Find where the given text appears and provide that cell's center as [X, Y] coordinate. 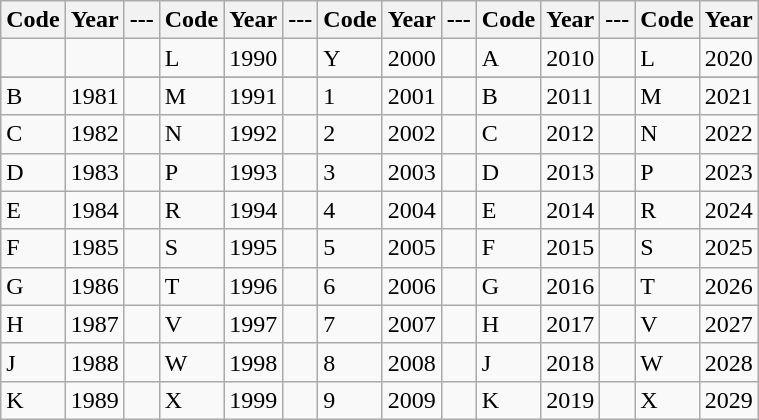
2009 [412, 400]
1990 [254, 58]
1998 [254, 362]
2 [350, 134]
5 [350, 248]
1987 [94, 324]
2016 [570, 286]
2019 [570, 400]
1 [350, 96]
6 [350, 286]
1986 [94, 286]
1997 [254, 324]
1988 [94, 362]
2008 [412, 362]
2000 [412, 58]
2020 [728, 58]
3 [350, 172]
A [508, 58]
2006 [412, 286]
1994 [254, 210]
1992 [254, 134]
1985 [94, 248]
2017 [570, 324]
2001 [412, 96]
9 [350, 400]
1999 [254, 400]
2027 [728, 324]
2022 [728, 134]
2012 [570, 134]
1982 [94, 134]
2010 [570, 58]
1993 [254, 172]
1995 [254, 248]
4 [350, 210]
2011 [570, 96]
2002 [412, 134]
8 [350, 362]
2003 [412, 172]
1996 [254, 286]
2007 [412, 324]
1991 [254, 96]
2021 [728, 96]
7 [350, 324]
2026 [728, 286]
1981 [94, 96]
2029 [728, 400]
2015 [570, 248]
2023 [728, 172]
2025 [728, 248]
2028 [728, 362]
2005 [412, 248]
2018 [570, 362]
1989 [94, 400]
1984 [94, 210]
2004 [412, 210]
2013 [570, 172]
2024 [728, 210]
2014 [570, 210]
Y [350, 58]
1983 [94, 172]
